Find where the given text appears and provide that cell's center as [X, Y] coordinate. 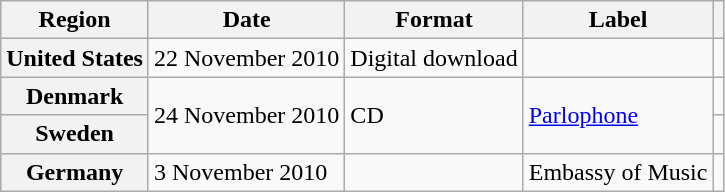
Region [75, 20]
3 November 2010 [246, 172]
Date [246, 20]
Denmark [75, 96]
22 November 2010 [246, 58]
CD [434, 115]
Digital download [434, 58]
24 November 2010 [246, 115]
Germany [75, 172]
Label [618, 20]
Format [434, 20]
Sweden [75, 134]
Embassy of Music [618, 172]
United States [75, 58]
Parlophone [618, 115]
